From the cell containing the given text, extract its center point as (x, y) coordinate. 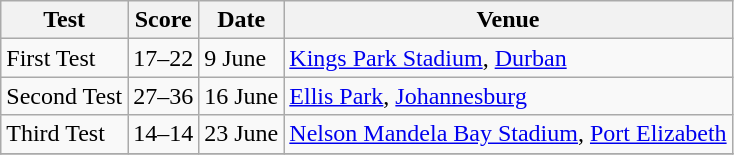
First Test (64, 58)
9 June (242, 58)
Third Test (64, 134)
14–14 (164, 134)
Ellis Park, Johannesburg (508, 96)
17–22 (164, 58)
27–36 (164, 96)
Score (164, 20)
Nelson Mandela Bay Stadium, Port Elizabeth (508, 134)
23 June (242, 134)
Date (242, 20)
Venue (508, 20)
Second Test (64, 96)
16 June (242, 96)
Test (64, 20)
Kings Park Stadium, Durban (508, 58)
